Capture the cell that displays the provided text and extract its (X, Y) central coordinate. 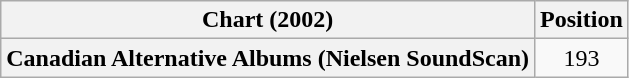
Chart (2002) (268, 20)
193 (582, 58)
Position (582, 20)
Canadian Alternative Albums (Nielsen SoundScan) (268, 58)
